Determine the [X, Y] coordinate at the center of the cell enclosing the given text.  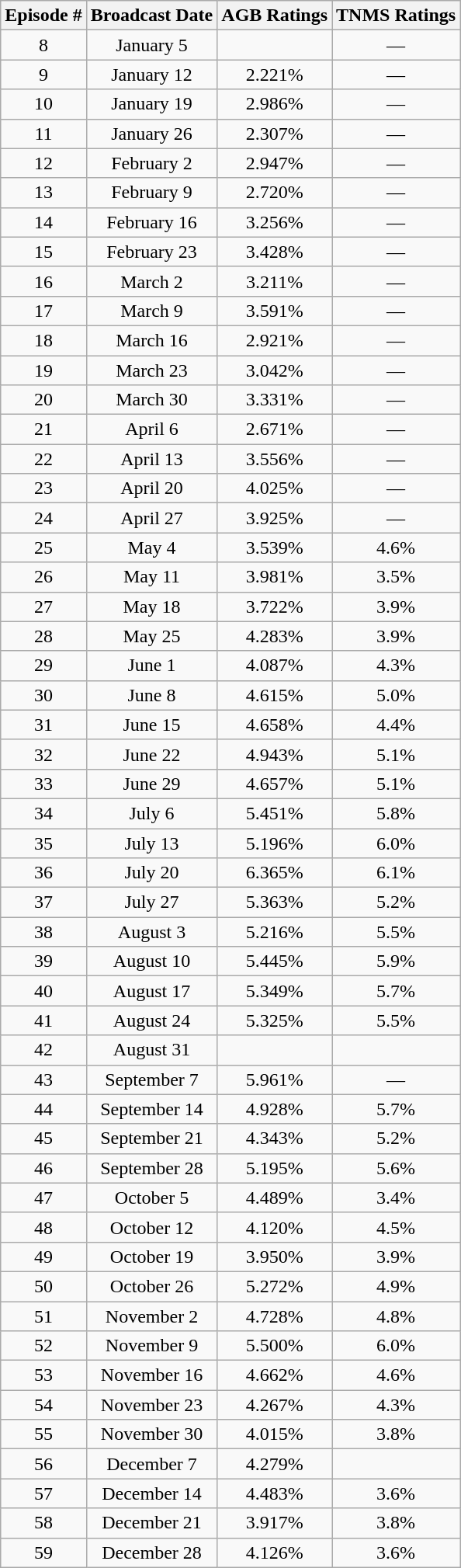
September 21 [152, 1139]
15 [43, 252]
26 [43, 577]
August 31 [152, 1050]
January 12 [152, 75]
November 23 [152, 1405]
4.087% [275, 666]
5.195% [275, 1168]
5.363% [275, 902]
3.331% [275, 400]
27 [43, 607]
53 [43, 1375]
3.211% [275, 281]
4.283% [275, 636]
February 2 [152, 163]
35 [43, 843]
52 [43, 1346]
February 16 [152, 222]
59 [43, 1552]
3.917% [275, 1523]
5.451% [275, 813]
2.671% [275, 429]
28 [43, 636]
2.221% [275, 75]
24 [43, 518]
AGB Ratings [275, 16]
5.216% [275, 932]
12 [43, 163]
39 [43, 961]
20 [43, 400]
57 [43, 1493]
4.483% [275, 1493]
34 [43, 813]
9 [43, 75]
4.343% [275, 1139]
4.120% [275, 1227]
43 [43, 1080]
3.042% [275, 370]
56 [43, 1464]
3.4% [396, 1198]
16 [43, 281]
11 [43, 134]
5.349% [275, 991]
3.5% [396, 577]
4.5% [396, 1227]
5.445% [275, 961]
Episode # [43, 16]
December 28 [152, 1552]
5.272% [275, 1286]
45 [43, 1139]
January 19 [152, 104]
44 [43, 1109]
19 [43, 370]
48 [43, 1227]
October 19 [152, 1257]
May 18 [152, 607]
July 20 [152, 873]
3.256% [275, 222]
22 [43, 459]
October 12 [152, 1227]
47 [43, 1198]
5.961% [275, 1080]
32 [43, 754]
3.556% [275, 459]
April 13 [152, 459]
4.126% [275, 1552]
42 [43, 1050]
March 30 [152, 400]
March 2 [152, 281]
2.986% [275, 104]
January 26 [152, 134]
August 3 [152, 932]
37 [43, 902]
January 5 [152, 45]
38 [43, 932]
June 8 [152, 695]
6.1% [396, 873]
Broadcast Date [152, 16]
58 [43, 1523]
2.307% [275, 134]
November 16 [152, 1375]
55 [43, 1434]
March 23 [152, 370]
2.947% [275, 163]
4.657% [275, 784]
August 17 [152, 991]
4.015% [275, 1434]
3.925% [275, 518]
June 1 [152, 666]
May 11 [152, 577]
December 14 [152, 1493]
4.943% [275, 754]
4.025% [275, 488]
51 [43, 1316]
March 16 [152, 340]
September 7 [152, 1080]
June 15 [152, 725]
4.615% [275, 695]
10 [43, 104]
17 [43, 311]
3.981% [275, 577]
54 [43, 1405]
33 [43, 784]
October 26 [152, 1286]
February 9 [152, 193]
December 7 [152, 1464]
4.4% [396, 725]
4.928% [275, 1109]
4.267% [275, 1405]
2.921% [275, 340]
4.728% [275, 1316]
4.279% [275, 1464]
April 6 [152, 429]
41 [43, 1020]
18 [43, 340]
3.428% [275, 252]
25 [43, 548]
5.196% [275, 843]
8 [43, 45]
46 [43, 1168]
September 14 [152, 1109]
31 [43, 725]
April 20 [152, 488]
14 [43, 222]
2.720% [275, 193]
TNMS Ratings [396, 16]
3.539% [275, 548]
21 [43, 429]
6.365% [275, 873]
3.591% [275, 311]
4.658% [275, 725]
4.662% [275, 1375]
5.8% [396, 813]
36 [43, 873]
5.500% [275, 1346]
February 23 [152, 252]
29 [43, 666]
4.9% [396, 1286]
September 28 [152, 1168]
50 [43, 1286]
July 6 [152, 813]
November 2 [152, 1316]
November 30 [152, 1434]
40 [43, 991]
April 27 [152, 518]
July 27 [152, 902]
5.0% [396, 695]
December 21 [152, 1523]
4.489% [275, 1198]
30 [43, 695]
5.6% [396, 1168]
March 9 [152, 311]
August 10 [152, 961]
3.722% [275, 607]
5.9% [396, 961]
May 25 [152, 636]
49 [43, 1257]
July 13 [152, 843]
23 [43, 488]
3.950% [275, 1257]
November 9 [152, 1346]
5.325% [275, 1020]
October 5 [152, 1198]
June 22 [152, 754]
13 [43, 193]
June 29 [152, 784]
4.8% [396, 1316]
August 24 [152, 1020]
May 4 [152, 548]
